From the cell containing the given text, extract its center point as [X, Y] coordinate. 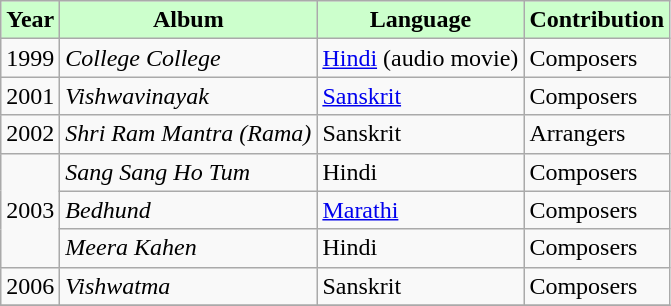
Vishwatma [188, 286]
Sang Sang Ho Tum [188, 172]
Bedhund [188, 210]
2002 [30, 134]
Year [30, 20]
College College [188, 58]
Shri Ram Mantra (Rama) [188, 134]
Hindi (audio movie) [420, 58]
Meera Kahen [188, 248]
Marathi [420, 210]
1999 [30, 58]
Vishwavinayak [188, 96]
2003 [30, 210]
Album [188, 20]
Contribution [597, 20]
2001 [30, 96]
Language [420, 20]
Arrangers [597, 134]
2006 [30, 286]
